Find where the given text appears and provide that cell's center as (X, Y) coordinate. 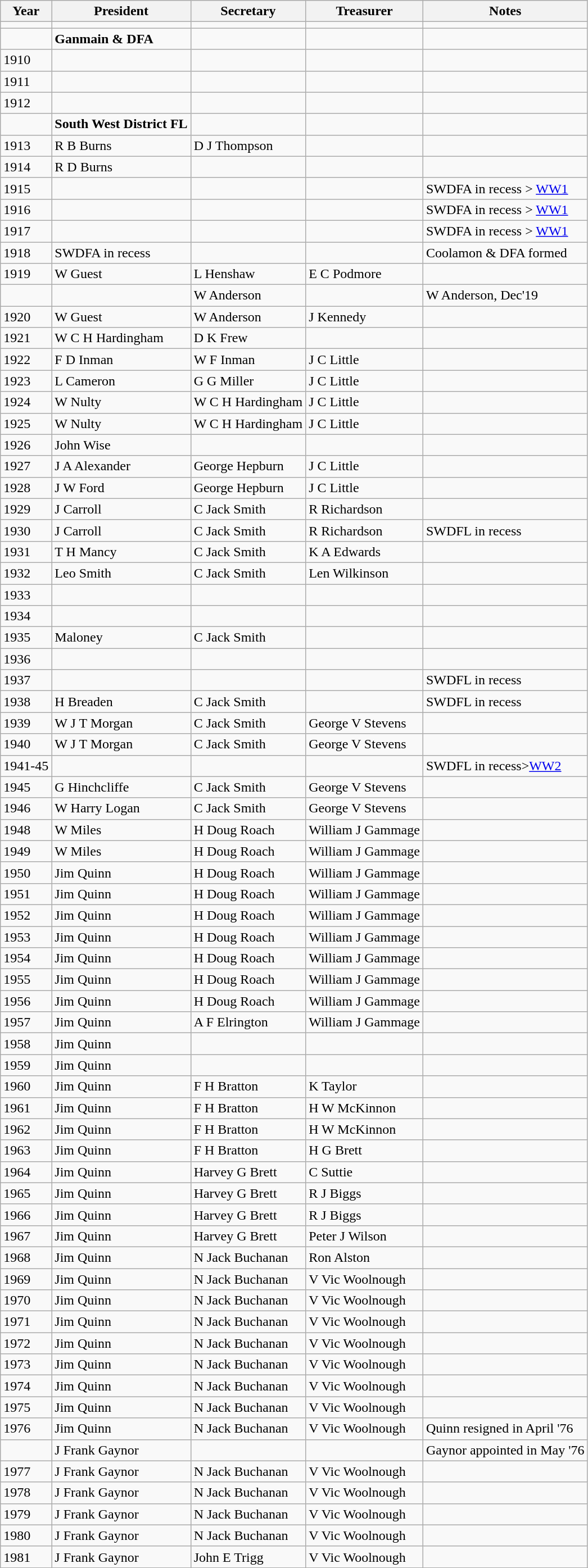
1970 (26, 1301)
1950 (26, 872)
R D Burns (121, 167)
Quinn resigned in April '76 (505, 1429)
1945 (26, 787)
1914 (26, 167)
President (121, 11)
1927 (26, 466)
L Cameron (121, 381)
1935 (26, 638)
1913 (26, 146)
1951 (26, 894)
J Kennedy (364, 317)
1934 (26, 616)
1965 (26, 1193)
1928 (26, 488)
1929 (26, 509)
1981 (26, 1557)
1915 (26, 188)
Notes (505, 11)
Ron Alston (364, 1257)
K A Edwards (364, 552)
1969 (26, 1279)
1956 (26, 1001)
1938 (26, 702)
1960 (26, 1087)
Maloney (121, 638)
R B Burns (121, 146)
1974 (26, 1386)
1958 (26, 1044)
1939 (26, 723)
SWDFL in recess>WW2 (505, 766)
1946 (26, 808)
C Suttie (364, 1172)
W Harry Logan (121, 808)
1948 (26, 830)
1932 (26, 573)
1917 (26, 231)
1923 (26, 381)
1922 (26, 360)
Peter J Wilson (364, 1236)
1979 (26, 1514)
H G Brett (364, 1151)
1940 (26, 744)
G Hinchcliffe (121, 787)
1962 (26, 1129)
Len Wilkinson (364, 573)
1933 (26, 595)
1937 (26, 680)
T H Mancy (121, 552)
K Taylor (364, 1087)
A F Elrington (248, 1022)
1926 (26, 445)
John E Trigg (248, 1557)
D J Thompson (248, 146)
1949 (26, 851)
G G Miller (248, 381)
Gaynor appointed in May '76 (505, 1450)
1959 (26, 1065)
1978 (26, 1493)
L Henshaw (248, 274)
1930 (26, 530)
John Wise (121, 445)
F D Inman (121, 360)
1976 (26, 1429)
1964 (26, 1172)
1911 (26, 81)
SWDFA in recess (121, 252)
1977 (26, 1471)
1910 (26, 60)
1955 (26, 980)
1924 (26, 402)
1925 (26, 424)
1921 (26, 338)
1953 (26, 937)
1961 (26, 1108)
1963 (26, 1151)
Leo Smith (121, 573)
1919 (26, 274)
1980 (26, 1535)
1941-45 (26, 766)
W Anderson, Dec'19 (505, 296)
D K Frew (248, 338)
1931 (26, 552)
1916 (26, 210)
E C Podmore (364, 274)
J A Alexander (121, 466)
J W Ford (121, 488)
W F Inman (248, 360)
1954 (26, 958)
Ganmain & DFA (121, 39)
H Breaden (121, 702)
1966 (26, 1215)
1952 (26, 915)
1912 (26, 103)
1936 (26, 659)
Year (26, 11)
1968 (26, 1257)
1957 (26, 1022)
1973 (26, 1365)
Secretary (248, 11)
South West District FL (121, 124)
1918 (26, 252)
Treasurer (364, 11)
1920 (26, 317)
1967 (26, 1236)
1971 (26, 1322)
1975 (26, 1407)
1972 (26, 1343)
Coolamon & DFA formed (505, 252)
